Search for the cell housing the specified text and yield its (x, y) center coordinate. 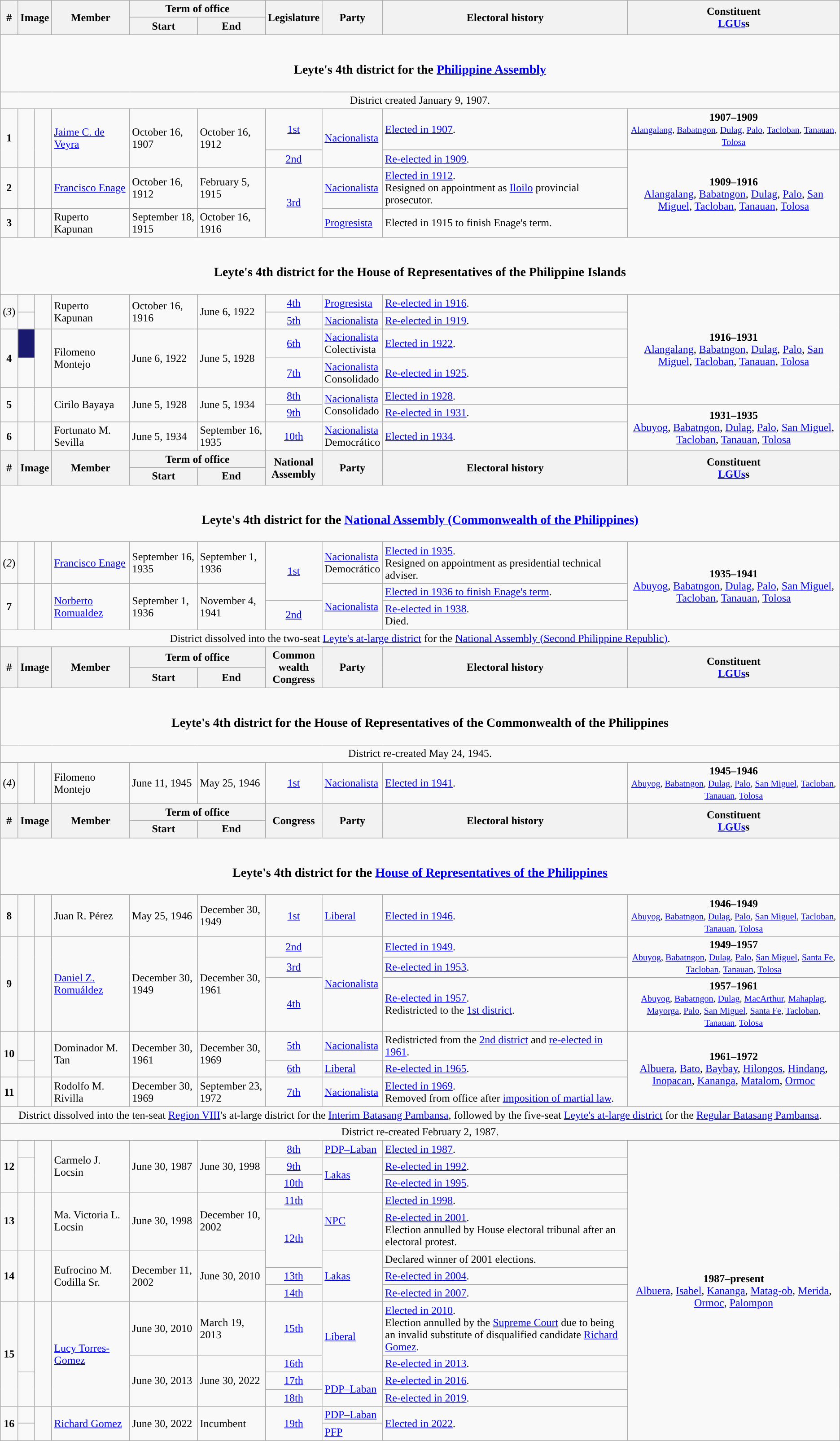
Declared winner of 2001 elections. (505, 1259)
December 11, 2002 (163, 1276)
Re-elected in 1916. (505, 303)
Elected in 1912.Resigned on appointment as Iloilo provincial prosecutor. (505, 188)
Re-elected in 1953. (505, 967)
Leyte's 4th district for the House of Representatives of the Commonwealth of the Philippines (420, 716)
Leyte's 4th district for the Philippine Assembly (420, 63)
NationalAssembly (293, 468)
Lucy Torres-Gomez (91, 1354)
7 (9, 606)
Elected in 1934. (505, 436)
Re-elected in 1995. (505, 1183)
District created January 9, 1907. (420, 100)
Rodolfo M. Rivilla (91, 1092)
November 4, 1941 (232, 606)
1931–1935Abuyog, Babatngon, Dulag, Palo, San Miguel, Tacloban, Tanauan, Tolosa (734, 427)
Re-elected in 1992. (505, 1166)
6 (9, 436)
Elected in 1936 to finish Enage's term. (505, 592)
5 (9, 404)
District dissolved into the two-seat Leyte's at-large district for the National Assembly (Second Philippine Republic). (420, 638)
Re-elected in 2019. (505, 1398)
NacionalistaColectivista (353, 344)
12th (293, 1238)
Elected in 1928. (505, 396)
District re-created February 2, 1987. (420, 1132)
(2) (9, 562)
September 23, 1972 (232, 1092)
Re-elected in 2016. (505, 1381)
15 (9, 1354)
3 (9, 223)
1 (9, 138)
March 19, 2013 (232, 1328)
1916–1931Alangalang, Babatngon, Dulag, Palo, San Miguel, Tacloban, Tanauan, Tolosa (734, 350)
Legislature (293, 18)
9 (9, 983)
1961–1972Albuera, Bato, Baybay, Hilongos, Hindang, Inopacan, Kananga, Matalom, Ormoc (734, 1069)
1907–1909Alangalang, Babatngon, Dulag, Palo, Tacloban, Tanauan, Tolosa (734, 129)
Re-elected in 1909. (505, 158)
14 (9, 1276)
Dominador M. Tan (91, 1054)
Elected in 1949. (505, 946)
Re-elected in 1925. (505, 373)
4 (9, 358)
1987–presentAlbuera, Isabel, Kananga, Matag-ob, Merida, Ormoc, Palompon (734, 1291)
Re-elected in 1938.Died. (505, 615)
Jaime C. de Veyra (91, 138)
2 (9, 188)
16 (9, 1423)
Leyte's 4th district for the House of Representatives of the Philippine Islands (420, 266)
June 30, 2013 (163, 1380)
September 18, 1915 (163, 223)
Juan R. Pérez (91, 915)
Re-elected in 2004. (505, 1276)
16th (293, 1363)
Elected in 1998. (505, 1200)
CommonwealthCongress (293, 668)
1909–1916Alangalang, Babatngon, Dulag, Palo, San Miguel, Tacloban, Tanauan, Tolosa (734, 194)
Elected in 1915 to finish Enage's term. (505, 223)
1949–1957Abuyog, Babatngon, Dulag, Palo, San Miguel, Santa Fe, Tacloban, Tanauan, Tolosa (734, 957)
Elected in 1941. (505, 783)
11 (9, 1092)
Redistricted from the 2nd district and re-elected in 1961. (505, 1046)
10 (9, 1054)
Carmelo J. Locsin (91, 1166)
Leyte's 4th district for the National Assembly (Commonwealth of the Philippines) (420, 514)
Leyte's 4th district for the House of Representatives of the Philippines (420, 866)
Elected in 1946. (505, 915)
Re-elected in 1965. (505, 1069)
NPC (353, 1221)
Re-elected in 1919. (505, 321)
Richard Gomez (91, 1423)
June 30, 1987 (163, 1166)
Norberto Romualdez (91, 606)
(4) (9, 783)
Elected in 1907. (505, 129)
Elected in 2010.Election annulled by the Supreme Court due to being an invalid substitute of disqualified candidate Richard Gomez. (505, 1328)
Elected in 1987. (505, 1149)
Re-elected in 1957.Redistricted to the 1st district. (505, 1005)
October 16, 1907 (163, 138)
Elected in 1935.Resigned on appointment as presidential technical adviser. (505, 562)
15th (293, 1328)
1935–1941Abuyog, Babatngon, Dulag, Palo, San Miguel, Tacloban, Tanauan, Tolosa (734, 585)
Congress (293, 821)
Elected in 2022. (505, 1423)
1957–1961Abuyog, Babatngon, Dulag, MacArthur, Mahaplag, Mayorga, Palo, San Miguel, Santa Fe, Tacloban, Tanauan, Tolosa (734, 1005)
Eufrocino M. Codilla Sr. (91, 1276)
Elected in 1969.Removed from office after imposition of martial law. (505, 1092)
Elected in 1922. (505, 344)
Ma. Victoria L. Locsin (91, 1221)
Re-elected in 2013. (505, 1363)
18th (293, 1398)
June 11, 1945 (163, 783)
Re-elected in 1931. (505, 413)
Re-elected in 2007. (505, 1293)
Re-elected in 2001.Election annulled by House electoral tribunal after an electoral protest. (505, 1230)
13 (9, 1221)
1946–1949Abuyog, Babatngon, Dulag, Palo, San Miguel, Tacloban, Tanauan, Tolosa (734, 915)
11th (293, 1200)
13th (293, 1276)
Cirilo Bayaya (91, 404)
PFP (353, 1432)
Fortunato M. Sevilla (91, 436)
14th (293, 1293)
District re-created May 24, 1945. (420, 754)
12 (9, 1166)
8 (9, 915)
February 5, 1915 (232, 188)
1945–1946Abuyog, Babatngon, Dulag, Palo, San Miguel, Tacloban, Tanauan, Tolosa (734, 783)
19th (293, 1423)
Incumbent (232, 1423)
Daniel Z. Romuáldez (91, 983)
17th (293, 1381)
December 10, 2002 (232, 1221)
(3) (9, 312)
